Capture the cell that displays the provided text and extract its [X, Y] central coordinate. 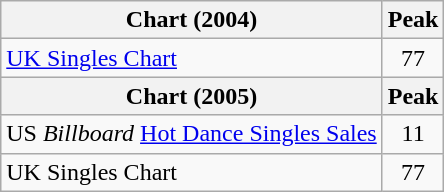
Chart (2004) [192, 20]
Chart (2005) [192, 96]
11 [413, 134]
US Billboard Hot Dance Singles Sales [192, 134]
